Output the (x, y) coordinate of the center of the cell containing the given text.  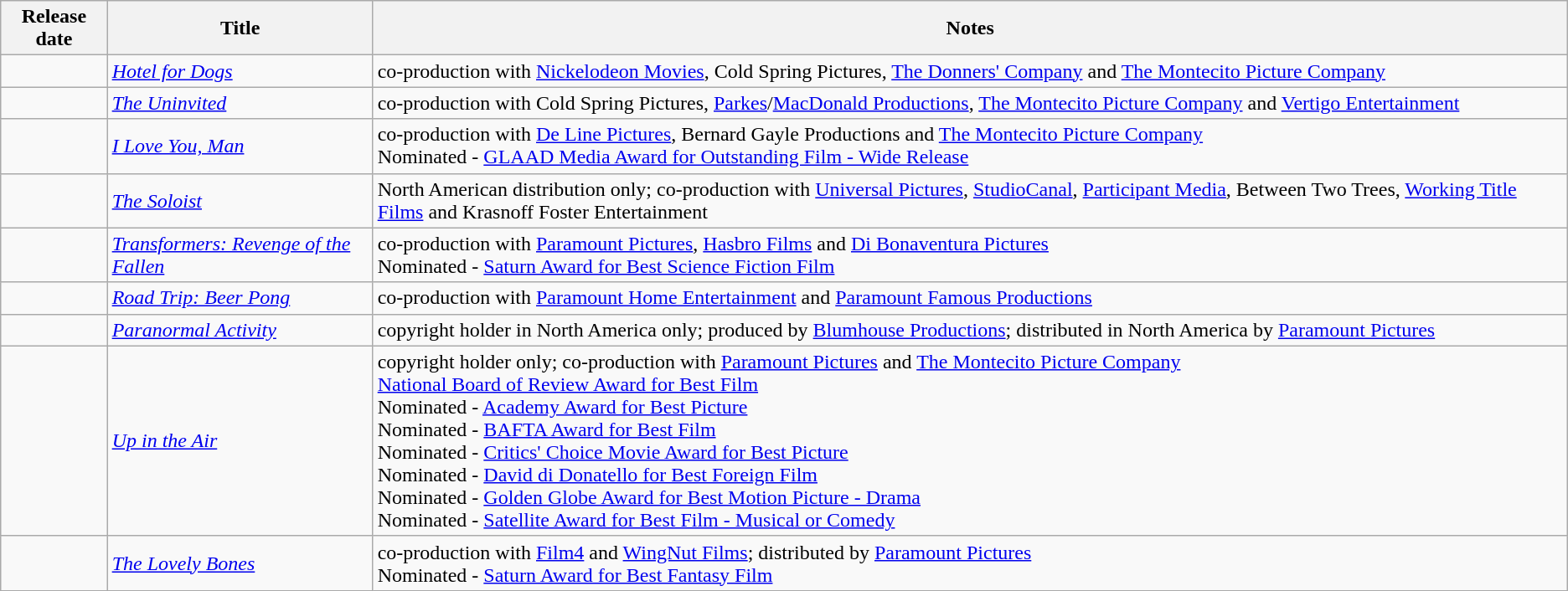
Hotel for Dogs (240, 71)
Title (240, 28)
co-production with Cold Spring Pictures, Parkes/MacDonald Productions, The Montecito Picture Company and Vertigo Entertainment (970, 103)
co-production with Paramount Home Entertainment and Paramount Famous Productions (970, 298)
copyright holder in North America only; produced by Blumhouse Productions; distributed in North America by Paramount Pictures (970, 330)
Up in the Air (240, 440)
The Soloist (240, 201)
Release date (54, 28)
Transformers: Revenge of the Fallen (240, 254)
The Lovely Bones (240, 563)
Paranormal Activity (240, 330)
I Love You, Man (240, 146)
co-production with Nickelodeon Movies, Cold Spring Pictures, The Donners' Company and The Montecito Picture Company (970, 71)
Notes (970, 28)
The Uninvited (240, 103)
co-production with Film4 and WingNut Films; distributed by Paramount PicturesNominated - Saturn Award for Best Fantasy Film (970, 563)
Road Trip: Beer Pong (240, 298)
co-production with Paramount Pictures, Hasbro Films and Di Bonaventura PicturesNominated - Saturn Award for Best Science Fiction Film (970, 254)
